Return (X, Y) of the center of cell containing provided text 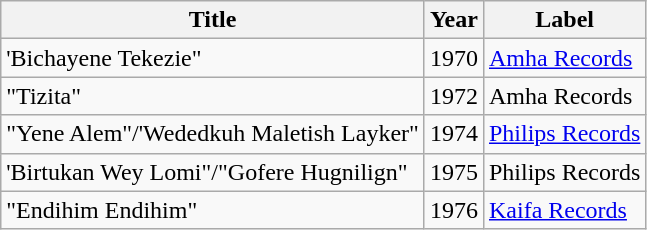
'Birtukan Wey Lomi"/"Gofere Hugnilign" (213, 172)
1974 (454, 134)
Year (454, 20)
1976 (454, 210)
Kaifa Records (564, 210)
1972 (454, 96)
'Bichayene Tekezie" (213, 58)
"Yene Alem"/'Wededkuh Maletish Layker" (213, 134)
1970 (454, 58)
"Endihim Endihim" (213, 210)
1975 (454, 172)
"Tizita" (213, 96)
Title (213, 20)
Label (564, 20)
